Capture the cell that displays the provided text and extract its [X, Y] central coordinate. 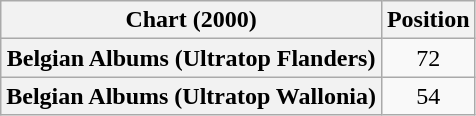
Belgian Albums (Ultratop Flanders) [192, 58]
54 [428, 96]
72 [428, 58]
Position [428, 20]
Chart (2000) [192, 20]
Belgian Albums (Ultratop Wallonia) [192, 96]
